Provide the [X, Y] coordinate of the cell's center where the given text is located.  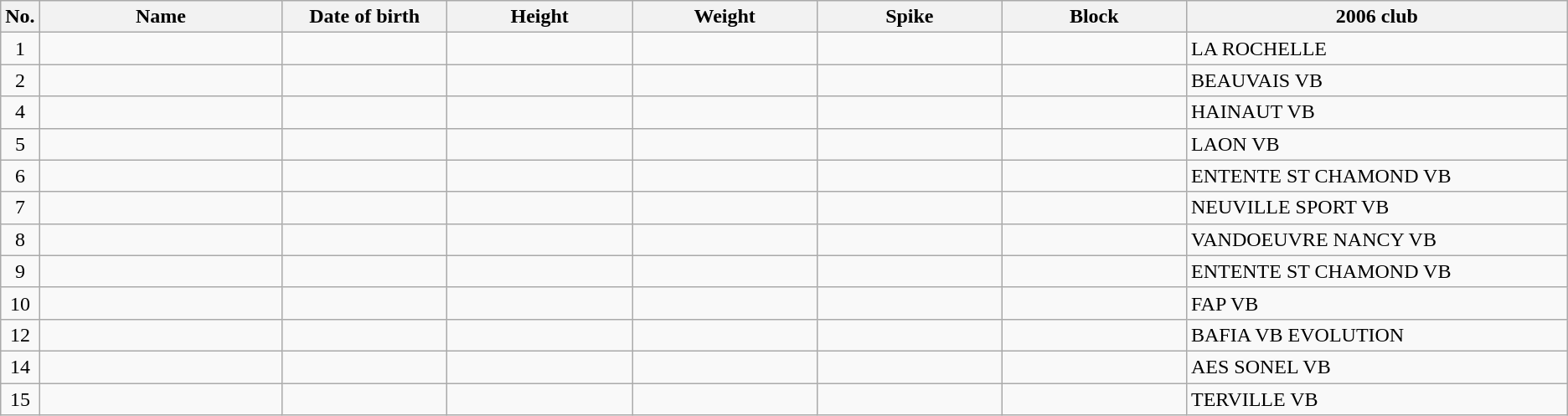
HAINAUT VB [1377, 112]
AES SONEL VB [1377, 367]
14 [20, 367]
Name [161, 17]
7 [20, 208]
FAP VB [1377, 303]
2 [20, 80]
6 [20, 176]
4 [20, 112]
5 [20, 144]
9 [20, 271]
Block [1094, 17]
BEAUVAIS VB [1377, 80]
Height [539, 17]
No. [20, 17]
15 [20, 399]
12 [20, 335]
LAON VB [1377, 144]
VANDOEUVRE NANCY VB [1377, 239]
2006 club [1377, 17]
1 [20, 49]
BAFIA VB EVOLUTION [1377, 335]
10 [20, 303]
Weight [725, 17]
Date of birth [365, 17]
TERVILLE VB [1377, 399]
8 [20, 239]
Spike [910, 17]
LA ROCHELLE [1377, 49]
NEUVILLE SPORT VB [1377, 208]
